Search for the cell housing the specified text and yield its [x, y] center coordinate. 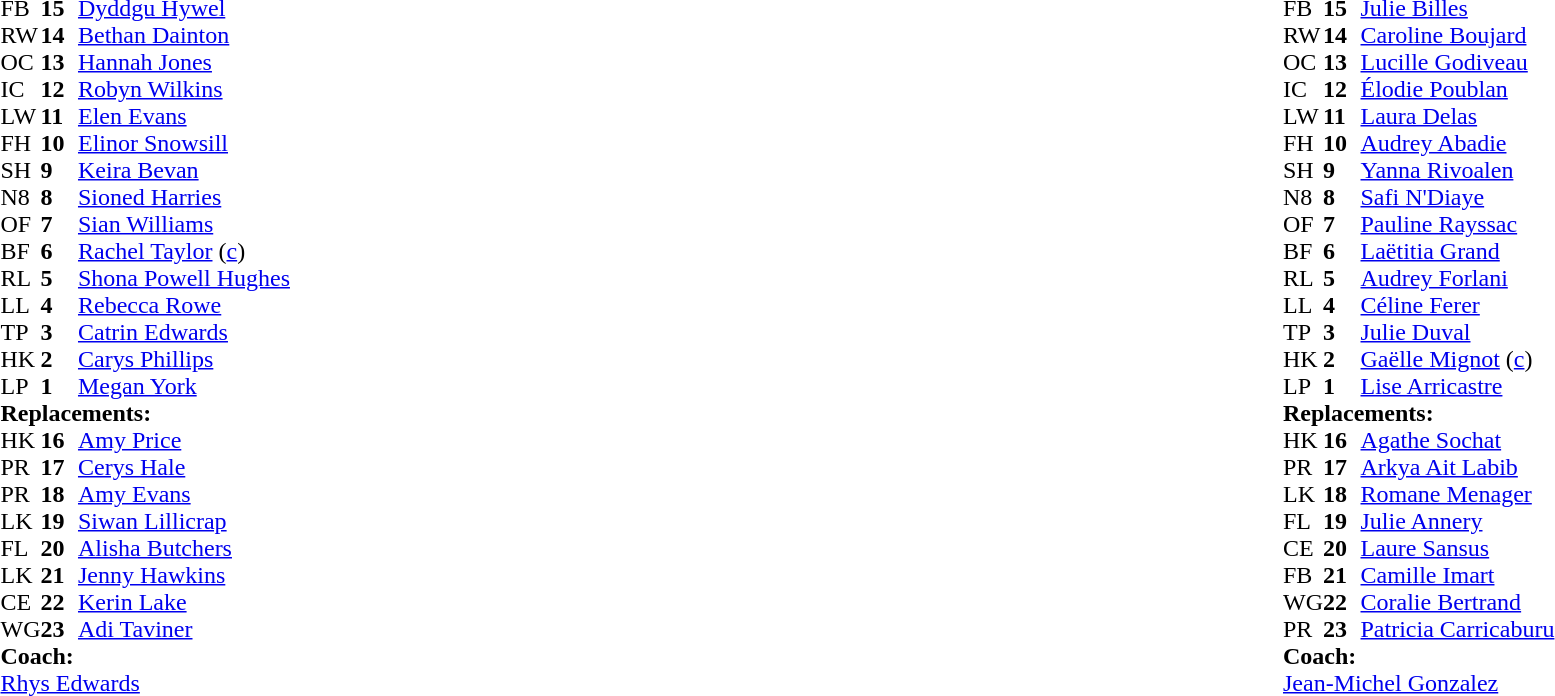
Pauline Rayssac [1458, 224]
Elinor Snowsill [184, 144]
Julie Duval [1458, 332]
Laëtitia Grand [1458, 252]
Julie Annery [1458, 522]
Laure Sansus [1458, 548]
Caroline Boujard [1458, 36]
Rachel Taylor (c) [184, 252]
Romane Menager [1458, 494]
Audrey Abadie [1458, 144]
Amy Price [184, 440]
Gaëlle Mignot (c) [1458, 360]
Laura Delas [1458, 116]
Shona Powell Hughes [184, 278]
Rebecca Rowe [184, 306]
Jenny Hawkins [184, 576]
Yanna Rivoalen [1458, 170]
Élodie Poublan [1458, 90]
Alisha Butchers [184, 548]
Camille Imart [1458, 576]
Catrin Edwards [184, 332]
Lise Arricastre [1458, 386]
Audrey Forlani [1458, 278]
Sian Williams [184, 224]
Bethan Dainton [184, 36]
Céline Ferer [1458, 306]
Keira Bevan [184, 170]
Arkya Ait Labib [1458, 468]
Adi Taviner [184, 630]
Patricia Carricaburu [1458, 630]
Agathe Sochat [1458, 440]
Sioned Harries [184, 198]
Lucille Godiveau [1458, 62]
Hannah Jones [184, 62]
Coralie Bertrand [1458, 602]
Carys Phillips [184, 360]
Kerin Lake [184, 602]
FB [1303, 576]
Safi N'Diaye [1458, 198]
Amy Evans [184, 494]
Cerys Hale [184, 468]
Siwan Lillicrap [184, 522]
Robyn Wilkins [184, 90]
Megan York [184, 386]
Elen Evans [184, 116]
